Pinpoint the cell where the given text exists, returning its [X, Y] midpoint coordinate. 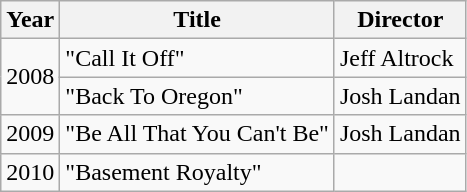
"Call It Off" [198, 58]
Title [198, 20]
"Basement Royalty" [198, 172]
2009 [30, 134]
2010 [30, 172]
"Back To Oregon" [198, 96]
Director [400, 20]
Jeff Altrock [400, 58]
"Be All That You Can't Be" [198, 134]
Year [30, 20]
2008 [30, 77]
